For the text-containing cell, return its midpoint in [X, Y] coordinate format. 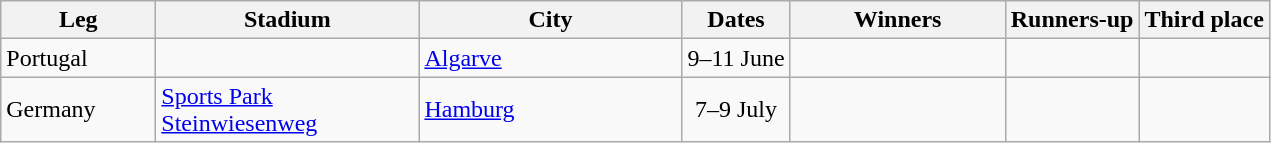
Sports Park Steinwiesenweg [288, 110]
Winners [898, 20]
Algarve [550, 58]
9–11 June [736, 58]
City [550, 20]
7–9 July [736, 110]
Portugal [78, 58]
Third place [1204, 20]
Hamburg [550, 110]
Leg [78, 20]
Runners-up [1072, 20]
Dates [736, 20]
Germany [78, 110]
Stadium [288, 20]
